Output the [x, y] coordinate of the center of the cell containing the given text.  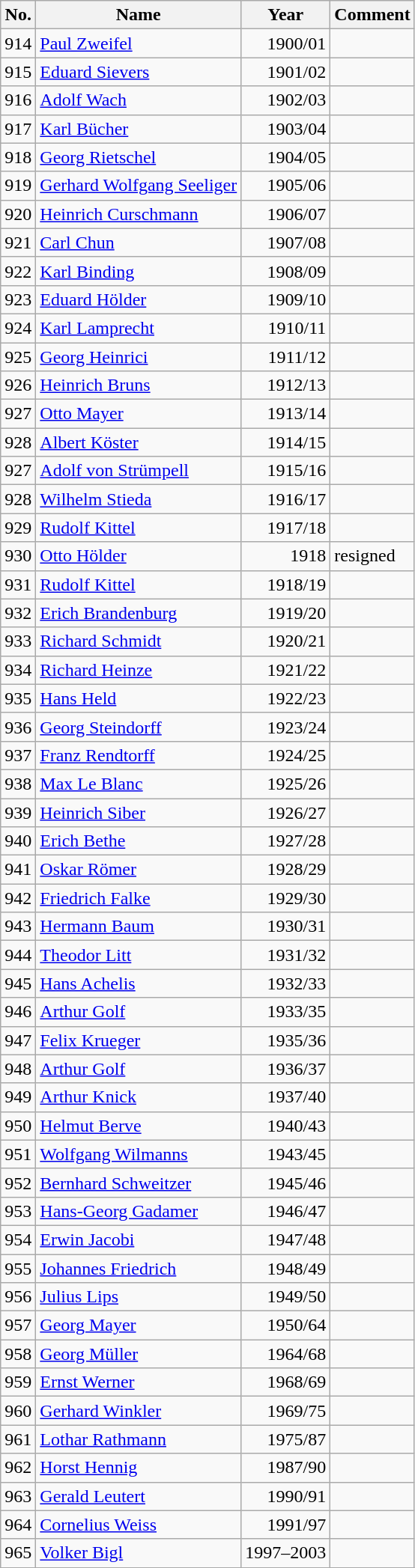
Friedrich Falke [139, 898]
resigned [372, 556]
953 [18, 1211]
1990/91 [286, 1496]
Georg Müller [139, 1354]
925 [18, 357]
Richard Heinze [139, 670]
940 [18, 841]
1920/21 [286, 641]
948 [18, 1069]
Heinrich Curschmann [139, 214]
1910/11 [286, 328]
Hans-Georg Gadamer [139, 1211]
1928/29 [286, 870]
935 [18, 698]
934 [18, 670]
1948/49 [286, 1269]
949 [18, 1097]
Julius Lips [139, 1297]
Name [139, 15]
945 [18, 983]
Theodor Litt [139, 955]
921 [18, 242]
922 [18, 271]
944 [18, 955]
1919/20 [286, 613]
938 [18, 784]
1943/45 [286, 1154]
1949/50 [286, 1297]
Arthur Knick [139, 1097]
1911/12 [286, 357]
Wilhelm Stieda [139, 499]
915 [18, 72]
1930/31 [286, 927]
Erich Bethe [139, 841]
1946/47 [286, 1211]
1969/75 [286, 1411]
919 [18, 186]
1927/28 [286, 841]
1964/68 [286, 1354]
1991/97 [286, 1525]
917 [18, 129]
1903/04 [286, 129]
1907/08 [286, 242]
Georg Rietschel [139, 157]
Year [286, 15]
1918/19 [286, 585]
931 [18, 585]
Eduard Sievers [139, 72]
1931/32 [286, 955]
Georg Steindorff [139, 727]
1916/17 [286, 499]
Oskar Römer [139, 870]
933 [18, 641]
1935/36 [286, 1040]
1987/90 [286, 1468]
943 [18, 927]
914 [18, 43]
916 [18, 100]
Gerhard Winkler [139, 1411]
1937/40 [286, 1097]
1909/10 [286, 299]
924 [18, 328]
1917/18 [286, 528]
1968/69 [286, 1382]
1929/30 [286, 898]
1924/25 [286, 755]
939 [18, 812]
965 [18, 1553]
961 [18, 1439]
Johannes Friedrich [139, 1269]
941 [18, 870]
Adolf Wach [139, 100]
Felix Krueger [139, 1040]
Hermann Baum [139, 927]
958 [18, 1354]
Franz Rendtorff [139, 755]
926 [18, 385]
Eduard Hölder [139, 299]
937 [18, 755]
1901/02 [286, 72]
956 [18, 1297]
942 [18, 898]
1914/15 [286, 442]
Horst Hennig [139, 1468]
952 [18, 1183]
1975/87 [286, 1439]
1932/33 [286, 983]
947 [18, 1040]
Hans Held [139, 698]
Bernhard Schweitzer [139, 1183]
963 [18, 1496]
918 [18, 157]
1915/16 [286, 471]
1900/01 [286, 43]
959 [18, 1382]
Ernst Werner [139, 1382]
Max Le Blanc [139, 784]
964 [18, 1525]
950 [18, 1126]
936 [18, 727]
Hans Achelis [139, 983]
1913/14 [286, 414]
951 [18, 1154]
Heinrich Bruns [139, 385]
Erich Brandenburg [139, 613]
Paul Zweifel [139, 43]
1908/09 [286, 271]
954 [18, 1239]
932 [18, 613]
Karl Lamprecht [139, 328]
Carl Chun [139, 242]
Richard Schmidt [139, 641]
1945/46 [286, 1183]
Adolf von Strümpell [139, 471]
Helmut Berve [139, 1126]
Wolfgang Wilmanns [139, 1154]
Volker Bigl [139, 1553]
1906/07 [286, 214]
1912/13 [286, 385]
962 [18, 1468]
1940/43 [286, 1126]
No. [18, 15]
1926/27 [286, 812]
Georg Mayer [139, 1326]
1997–2003 [286, 1553]
930 [18, 556]
960 [18, 1411]
1905/06 [286, 186]
1902/03 [286, 100]
Lothar Rathmann [139, 1439]
1918 [286, 556]
Karl Binding [139, 271]
1950/64 [286, 1326]
955 [18, 1269]
946 [18, 1012]
Gerald Leutert [139, 1496]
1936/37 [286, 1069]
Erwin Jacobi [139, 1239]
Heinrich Siber [139, 812]
1947/48 [286, 1239]
1904/05 [286, 157]
929 [18, 528]
1922/23 [286, 698]
Karl Bücher [139, 129]
Georg Heinrici [139, 357]
Cornelius Weiss [139, 1525]
1925/26 [286, 784]
1933/35 [286, 1012]
957 [18, 1326]
Otto Mayer [139, 414]
923 [18, 299]
Comment [372, 15]
920 [18, 214]
Gerhard Wolfgang Seeliger [139, 186]
Albert Köster [139, 442]
1923/24 [286, 727]
1921/22 [286, 670]
Otto Hölder [139, 556]
